Extract the (X, Y) coordinate from the center of the cell holding the provided text.  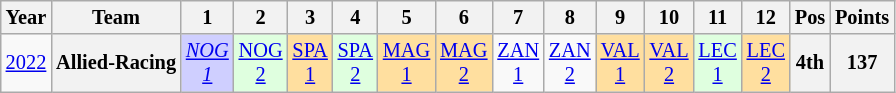
VAL1 (620, 63)
4 (356, 17)
6 (464, 17)
Points (862, 17)
12 (766, 17)
1 (208, 17)
VAL2 (670, 63)
Team (116, 17)
MAG1 (406, 63)
3 (310, 17)
11 (717, 17)
Year (26, 17)
MAG2 (464, 63)
ZAN1 (518, 63)
9 (620, 17)
5 (406, 17)
NOG2 (261, 63)
137 (862, 63)
2 (261, 17)
Allied-Racing (116, 63)
10 (670, 17)
2022 (26, 63)
8 (570, 17)
SPA1 (310, 63)
4th (810, 63)
Pos (810, 17)
7 (518, 17)
LEC2 (766, 63)
NOG1 (208, 63)
SPA2 (356, 63)
ZAN2 (570, 63)
LEC1 (717, 63)
